From the cell containing the given text, extract its center point as [x, y] coordinate. 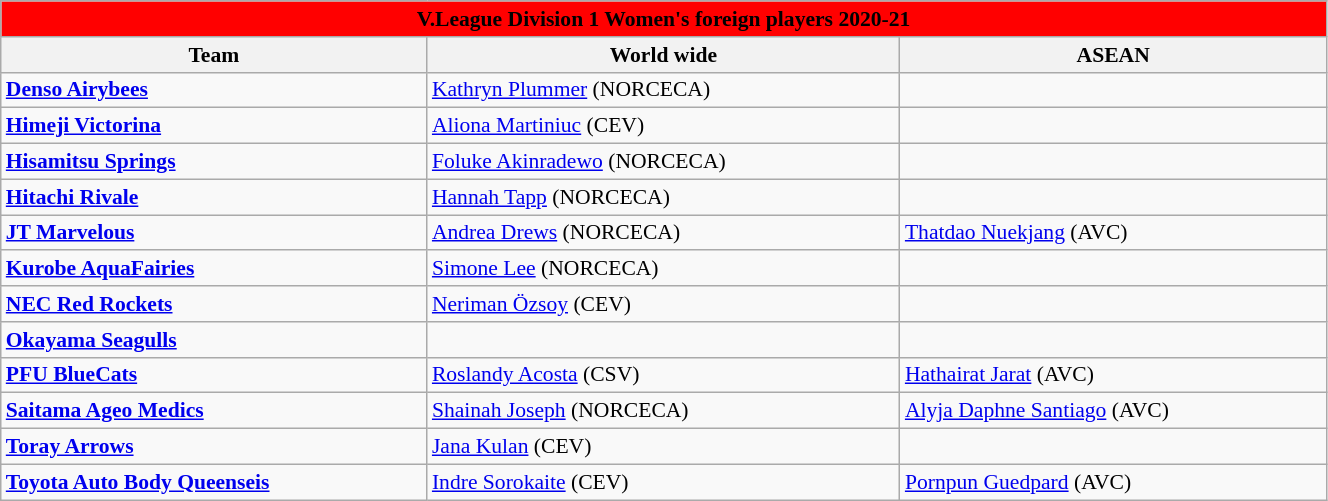
Kathryn Plummer (NORCECA) [664, 90]
Neriman Özsoy (CEV) [664, 304]
Kurobe AquaFairies [214, 269]
Hannah Tapp (NORCECA) [664, 197]
Denso Airybees [214, 90]
Thatdao Nuekjang (AVC) [1114, 233]
Indre Sorokaite (CEV) [664, 482]
JT Marvelous [214, 233]
Okayama Seagulls [214, 340]
Hitachi Rivale [214, 197]
Toyota Auto Body Queenseis [214, 482]
V.League Division 1 Women's foreign players 2020-21 [664, 19]
Andrea Drews (NORCECA) [664, 233]
Pornpun Guedpard (AVC) [1114, 482]
Roslandy Acosta (CSV) [664, 375]
PFU BlueCats [214, 375]
Hisamitsu Springs [214, 162]
Team [214, 55]
NEC Red Rockets [214, 304]
World wide [664, 55]
Toray Arrows [214, 447]
Jana Kulan (CEV) [664, 447]
ASEAN [1114, 55]
Simone Lee (NORCECA) [664, 269]
Himeji Victorina [214, 126]
Foluke Akinradewo (NORCECA) [664, 162]
Alyja Daphne Santiago (AVC) [1114, 411]
Shainah Joseph (NORCECA) [664, 411]
Aliona Martiniuc (CEV) [664, 126]
Saitama Ageo Medics [214, 411]
Hathairat Jarat (AVC) [1114, 375]
